Output the (x, y) coordinate of the center of the cell containing the given text.  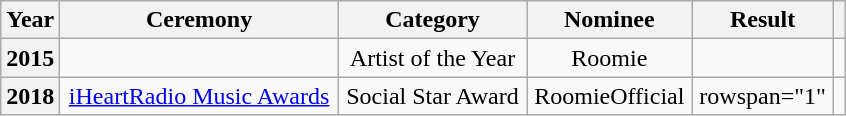
Nominee (610, 20)
2015 (30, 58)
Result (762, 20)
rowspan="1" (762, 96)
Roomie (610, 58)
RoomieOfficial (610, 96)
Ceremony (200, 20)
Artist of the Year (432, 58)
Category (432, 20)
Social Star Award (432, 96)
iHeartRadio Music Awards (200, 96)
2018 (30, 96)
Year (30, 20)
